Provide the [x, y] coordinate of the cell's center where the given text is located.  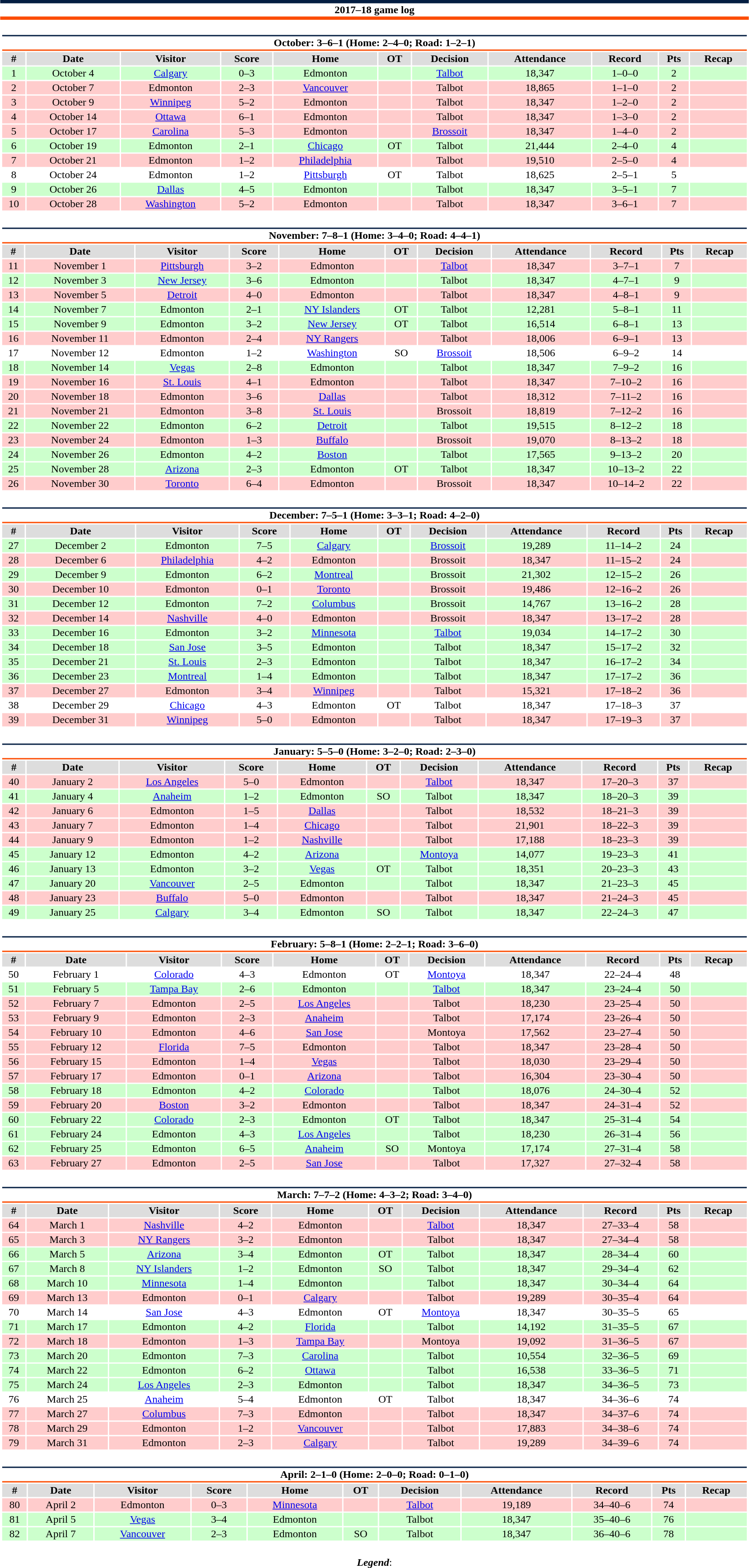
19,515 [541, 425]
February 20 [76, 1105]
December 31 [81, 720]
13–16–2 [624, 604]
72 [14, 1341]
18,532 [530, 811]
November 28 [80, 469]
55 [13, 1047]
6–9–1 [626, 338]
81 [15, 1520]
31–36–5 [620, 1341]
25 [13, 469]
December 10 [81, 589]
75 [14, 1385]
63 [13, 1163]
3–8 [254, 411]
2–5–0 [625, 161]
February 9 [76, 1018]
December 16 [81, 633]
16–17–2 [624, 662]
10–14–2 [626, 483]
77 [14, 1414]
December: 7–5–1 (Home: 3–3–1; Road: 4–2–0) [374, 515]
17,883 [531, 1428]
36–40–6 [612, 1534]
66 [14, 1254]
March 29 [67, 1428]
March 20 [67, 1356]
22–24–3 [620, 913]
18,312 [541, 396]
34–40–6 [612, 1505]
22–24–4 [623, 974]
November 24 [80, 440]
20–23–3 [620, 869]
21,444 [540, 146]
9–13–2 [626, 454]
4–8–1 [626, 295]
35 [13, 662]
January 2 [73, 782]
21–24–3 [620, 898]
January 20 [73, 884]
70 [14, 1312]
14,077 [530, 855]
24–30–4 [623, 1090]
October 19 [73, 146]
24–31–4 [623, 1105]
23–27–4 [623, 1032]
21,302 [536, 575]
18–23–3 [620, 840]
1–0–0 [625, 73]
December 21 [81, 662]
March 1 [67, 1225]
16,514 [541, 324]
January 12 [73, 855]
35–40–6 [612, 1520]
March 8 [67, 1269]
16,538 [531, 1370]
79 [14, 1443]
November 18 [80, 396]
February 5 [76, 989]
17–20–3 [620, 782]
21 [13, 411]
14,767 [536, 604]
27 [13, 546]
23 [13, 440]
March 18 [67, 1341]
30–34–4 [620, 1283]
31 [13, 604]
1–1–0 [625, 88]
4–5 [246, 190]
December 14 [81, 618]
18,506 [541, 353]
17,562 [535, 1032]
December 18 [81, 647]
February 17 [76, 1076]
18,351 [530, 869]
April 5 [61, 1520]
23–24–4 [623, 989]
61 [13, 1134]
March 24 [67, 1385]
November: 7–8–1 (Home: 3–4–0; Road: 4–4–1) [374, 236]
30–35–5 [620, 1312]
February 12 [76, 1047]
17–18–2 [624, 691]
19,092 [531, 1341]
1 [14, 73]
December 9 [81, 575]
October 28 [73, 204]
18,865 [540, 88]
13–17–2 [624, 618]
February 1 [76, 974]
29 [13, 575]
11–15–2 [624, 560]
5–3 [246, 132]
17,188 [530, 840]
2–6 [247, 989]
November 30 [80, 483]
23–25–4 [623, 1003]
October 14 [73, 117]
November 3 [80, 280]
17–17–2 [624, 676]
January: 5–5–0 (Home: 3–2–0; Road: 2–3–0) [374, 751]
1–3–0 [625, 117]
34–38–6 [620, 1428]
82 [15, 1534]
February 24 [76, 1134]
November 26 [80, 454]
7–2 [264, 604]
17,327 [535, 1163]
October 26 [73, 190]
18–22–3 [620, 826]
27–33–4 [620, 1225]
18,076 [535, 1090]
5–8–1 [626, 309]
51 [13, 989]
30–35–4 [620, 1298]
80 [15, 1505]
January 13 [73, 869]
59 [13, 1105]
October 7 [73, 88]
March 22 [67, 1370]
53 [13, 1018]
8–12–2 [626, 425]
6–8–1 [626, 324]
19 [13, 382]
32–36–5 [620, 1356]
23–29–4 [623, 1061]
2–4–0 [625, 146]
3–5–1 [625, 190]
44 [14, 840]
November 5 [80, 295]
February 22 [76, 1119]
3–7–1 [626, 266]
14,192 [531, 1327]
17–18–3 [624, 705]
31–35–5 [620, 1327]
January 6 [73, 811]
March: 7–7–2 (Home: 4–3–2; Road: 3–4–0) [374, 1195]
February: 5–8–1 (Home: 2–2–1; Road: 3–6–0) [374, 944]
19,189 [516, 1505]
2–5–1 [625, 175]
18,625 [540, 175]
October 17 [73, 132]
2–8 [254, 367]
29–34–4 [620, 1269]
October 9 [73, 102]
January 23 [73, 898]
8–13–2 [626, 440]
7–11–2 [626, 396]
10,554 [531, 1356]
April: 2–1–0 (Home: 2–0–0; Road: 0–1–0) [374, 1474]
January 25 [73, 913]
18,006 [541, 338]
January 4 [73, 797]
18–21–3 [620, 811]
March 5 [67, 1254]
December 23 [81, 676]
27–34–4 [620, 1240]
November 14 [80, 367]
10–13–2 [626, 469]
15–17–2 [624, 647]
26–31–4 [623, 1134]
1–5 [251, 811]
6–9–2 [626, 353]
2–4 [254, 338]
March 3 [67, 1240]
15,321 [536, 691]
November 12 [80, 353]
12 [13, 280]
December 27 [81, 691]
19,510 [540, 161]
4–1 [254, 382]
March 31 [67, 1443]
19,034 [536, 633]
April 2 [61, 1505]
February 10 [76, 1032]
27–31–4 [623, 1148]
March 17 [67, 1327]
November 22 [80, 425]
February 15 [76, 1061]
12,281 [541, 309]
November 16 [80, 382]
6–4 [254, 483]
19,070 [541, 440]
October 4 [73, 73]
5–4 [246, 1399]
February 27 [76, 1163]
21–23–3 [620, 884]
33 [13, 633]
6 [14, 146]
10 [14, 204]
October 21 [73, 161]
4–7–1 [626, 280]
23–28–4 [623, 1047]
7–10–2 [626, 382]
18,030 [535, 1061]
12–16–2 [624, 589]
January 7 [73, 826]
11–14–2 [624, 546]
2017–18 game log [374, 10]
33–36–5 [620, 1370]
January 9 [73, 840]
42 [14, 811]
21,901 [530, 826]
28–34–4 [620, 1254]
46 [14, 869]
February 7 [76, 1003]
16,304 [535, 1076]
34–36–5 [620, 1385]
19–23–3 [620, 855]
38 [13, 705]
34–36–6 [620, 1399]
December 29 [81, 705]
68 [14, 1283]
25–31–4 [623, 1119]
8 [14, 175]
4–6 [247, 1032]
November 9 [80, 324]
March 25 [67, 1399]
November 21 [80, 411]
December 6 [81, 560]
23–30–4 [623, 1076]
18–20–3 [620, 797]
14–17–2 [624, 633]
3–6–1 [625, 204]
17 [13, 353]
December 12 [81, 604]
34–39–6 [620, 1443]
March 14 [67, 1312]
April 7 [61, 1534]
6–5 [247, 1148]
57 [13, 1076]
18,819 [541, 411]
November 7 [80, 309]
23–26–4 [623, 1018]
1–4–0 [625, 132]
3 [14, 102]
November 1 [80, 266]
7–9–2 [626, 367]
17–19–3 [624, 720]
October: 3–6–1 (Home: 2–4–0; Road: 1–2–1) [374, 43]
October 24 [73, 175]
12–15–2 [624, 575]
March 13 [67, 1298]
17,565 [541, 454]
7–12–2 [626, 411]
March 10 [67, 1283]
December 2 [81, 546]
November 11 [80, 338]
February 25 [76, 1148]
49 [14, 913]
3–5 [264, 647]
February 18 [76, 1090]
34–37–6 [620, 1414]
March 27 [67, 1414]
1–2–0 [625, 102]
19,486 [536, 589]
15 [13, 324]
6–1 [246, 117]
40 [14, 782]
27–32–4 [623, 1163]
